For the text-containing cell, return its midpoint in (X, Y) coordinate format. 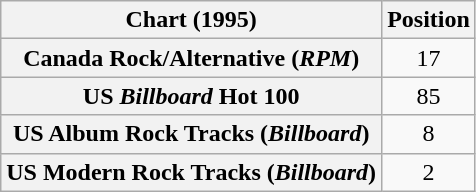
8 (429, 134)
US Billboard Hot 100 (192, 96)
Chart (1995) (192, 20)
Position (429, 20)
17 (429, 58)
Canada Rock/Alternative (RPM) (192, 58)
2 (429, 172)
85 (429, 96)
US Album Rock Tracks (Billboard) (192, 134)
US Modern Rock Tracks (Billboard) (192, 172)
